Identify which cell holds the provided text, then report its [X, Y] central coordinate. 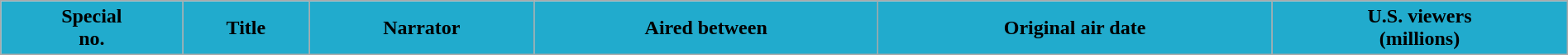
Aired between [706, 28]
Specialno. [92, 28]
Title [246, 28]
U.S. viewers(millions) [1420, 28]
Narrator [422, 28]
Original air date [1074, 28]
